Provide the (x, y) coordinate of the cell's center where the given text is located.  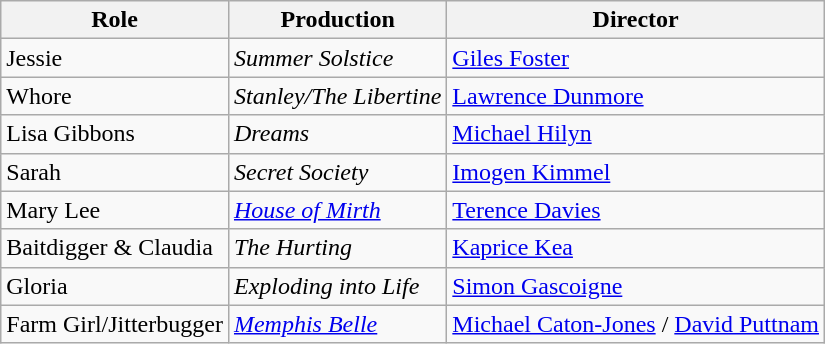
House of Mirth (337, 210)
Farm Girl/Jitterbugger (115, 324)
Lisa Gibbons (115, 134)
Jessie (115, 58)
Giles Foster (636, 58)
Mary Lee (115, 210)
Sarah (115, 172)
Baitdigger & Claudia (115, 248)
Memphis Belle (337, 324)
Exploding into Life (337, 286)
Role (115, 20)
Secret Society (337, 172)
Summer Solstice (337, 58)
Director (636, 20)
Imogen Kimmel (636, 172)
Kaprice Kea (636, 248)
Lawrence Dunmore (636, 96)
Michael Caton-Jones / David Puttnam (636, 324)
Terence Davies (636, 210)
Michael Hilyn (636, 134)
Dreams (337, 134)
Stanley/The Libertine (337, 96)
The Hurting (337, 248)
Production (337, 20)
Whore (115, 96)
Simon Gascoigne (636, 286)
Gloria (115, 286)
